Find where the given text appears and provide that cell's center as [X, Y] coordinate. 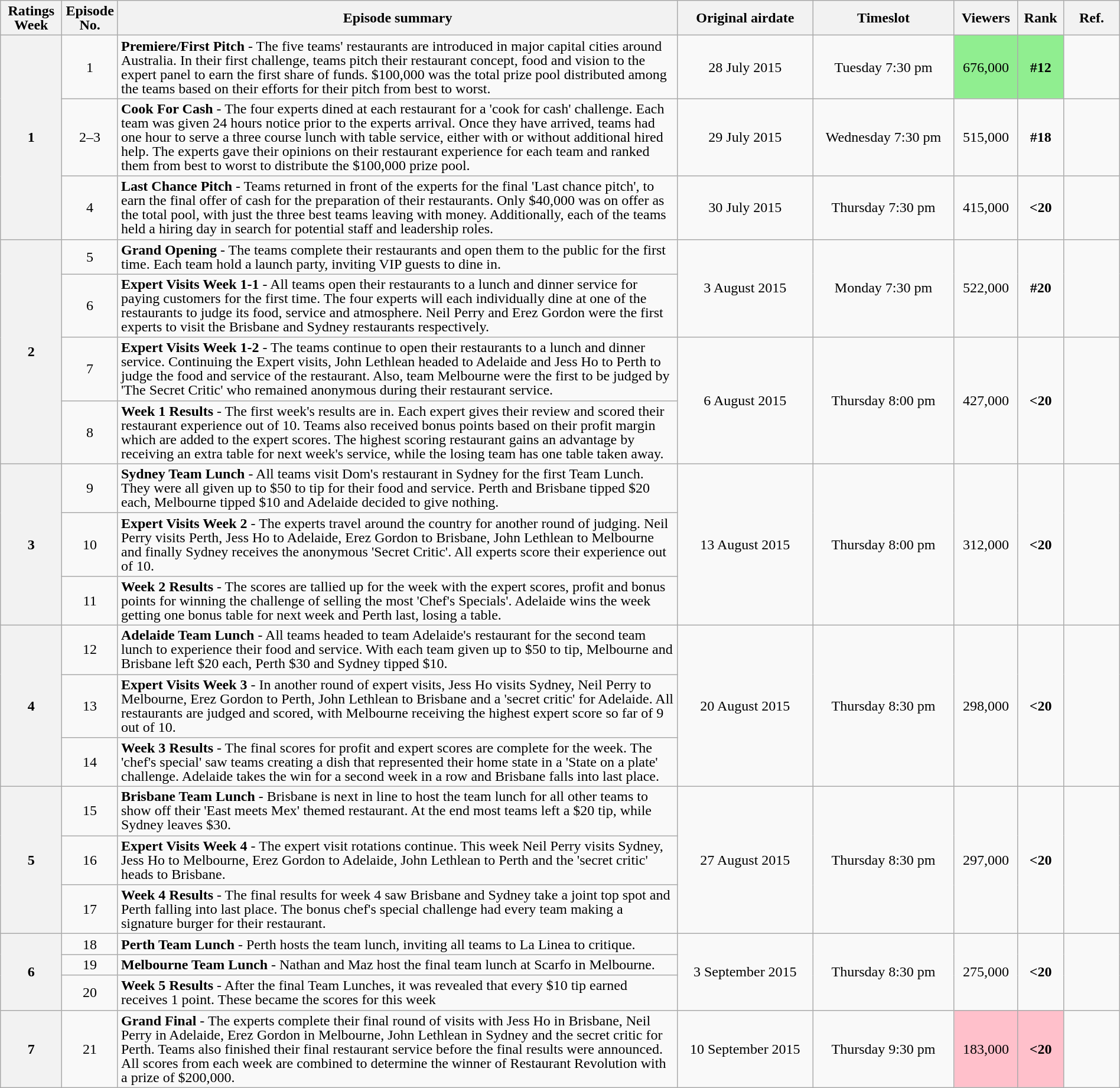
#18 [1041, 137]
17 [90, 910]
21 [90, 1049]
297,000 [986, 860]
2–3 [90, 137]
Episode No. [90, 18]
Episode summary [397, 18]
12 [90, 650]
Timeslot [884, 18]
18 [90, 944]
3 September 2015 [745, 972]
27 August 2015 [745, 860]
19 [90, 965]
Monday 7:30 pm [884, 288]
13 [90, 706]
RatingsWeek [31, 18]
415,000 [986, 208]
312,000 [986, 545]
Thursday 9:30 pm [884, 1049]
20 August 2015 [745, 705]
10 [90, 545]
15 [90, 812]
Original airdate [745, 18]
Ref. [1092, 18]
#20 [1041, 288]
Viewers [986, 18]
20 [90, 992]
275,000 [986, 972]
16 [90, 860]
3 August 2015 [745, 288]
Perth Team Lunch - Perth hosts the team lunch, inviting all teams to La Linea to critique. [397, 944]
Rank [1041, 18]
515,000 [986, 137]
13 August 2015 [745, 545]
6 August 2015 [745, 400]
30 July 2015 [745, 208]
2 [31, 351]
3 [31, 545]
676,000 [986, 67]
Wednesday 7:30 pm [884, 137]
183,000 [986, 1049]
Thursday 7:30 pm [884, 208]
#12 [1041, 67]
11 [90, 600]
9 [90, 488]
Week 5 Results - After the final Team Lunches, it was revealed that every $10 tip earned receives 1 point. These became the scores for this week [397, 992]
28 July 2015 [745, 67]
14 [90, 762]
Melbourne Team Lunch - Nathan and Maz host the final team lunch at Scarfo in Melbourne. [397, 965]
29 July 2015 [745, 137]
8 [90, 432]
Tuesday 7:30 pm [884, 67]
522,000 [986, 288]
427,000 [986, 400]
298,000 [986, 705]
10 September 2015 [745, 1049]
